Identify which cell holds the provided text, then report its [x, y] central coordinate. 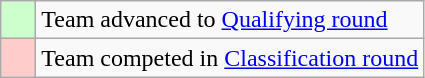
Team competed in Classification round [230, 58]
Team advanced to Qualifying round [230, 20]
